Determine the (x, y) coordinate at the center of the cell enclosing the given text.  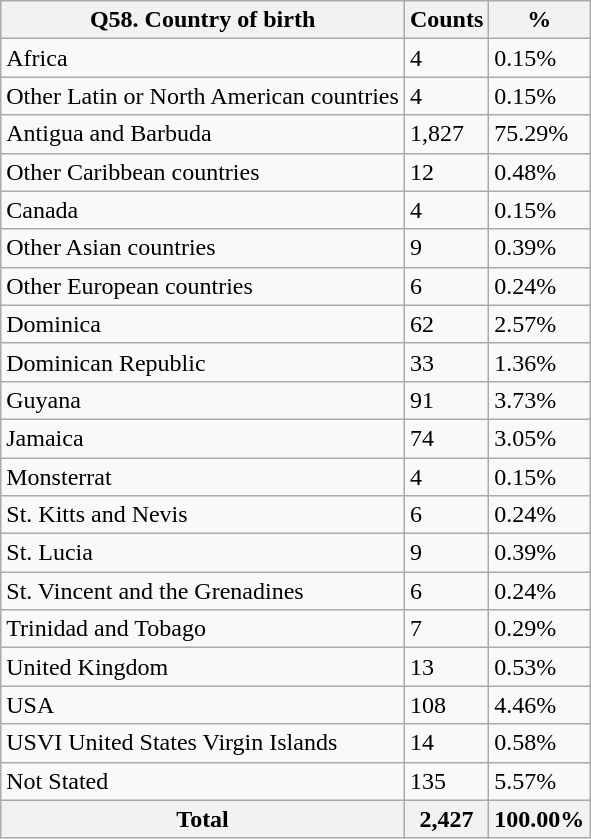
14 (446, 743)
0.29% (540, 629)
Africa (203, 58)
1.36% (540, 362)
Monsterrat (203, 477)
St. Lucia (203, 553)
St. Vincent and the Grenadines (203, 591)
Dominica (203, 324)
USA (203, 705)
Jamaica (203, 438)
75.29% (540, 134)
3.05% (540, 438)
4.46% (540, 705)
Counts (446, 20)
5.57% (540, 781)
United Kingdom (203, 667)
12 (446, 172)
Q58. Country of birth (203, 20)
Not Stated (203, 781)
USVI United States Virgin Islands (203, 743)
33 (446, 362)
Canada (203, 210)
St. Kitts and Nevis (203, 515)
62 (446, 324)
2.57% (540, 324)
Other Caribbean countries (203, 172)
100.00% (540, 819)
91 (446, 400)
Dominican Republic (203, 362)
0.58% (540, 743)
135 (446, 781)
Antigua and Barbuda (203, 134)
2,427 (446, 819)
7 (446, 629)
Other European countries (203, 286)
108 (446, 705)
% (540, 20)
Total (203, 819)
0.53% (540, 667)
13 (446, 667)
0.48% (540, 172)
3.73% (540, 400)
Guyana (203, 400)
74 (446, 438)
1,827 (446, 134)
Other Latin or North American countries (203, 96)
Trinidad and Tobago (203, 629)
Other Asian countries (203, 248)
